Capture the cell that displays the provided text and extract its [x, y] central coordinate. 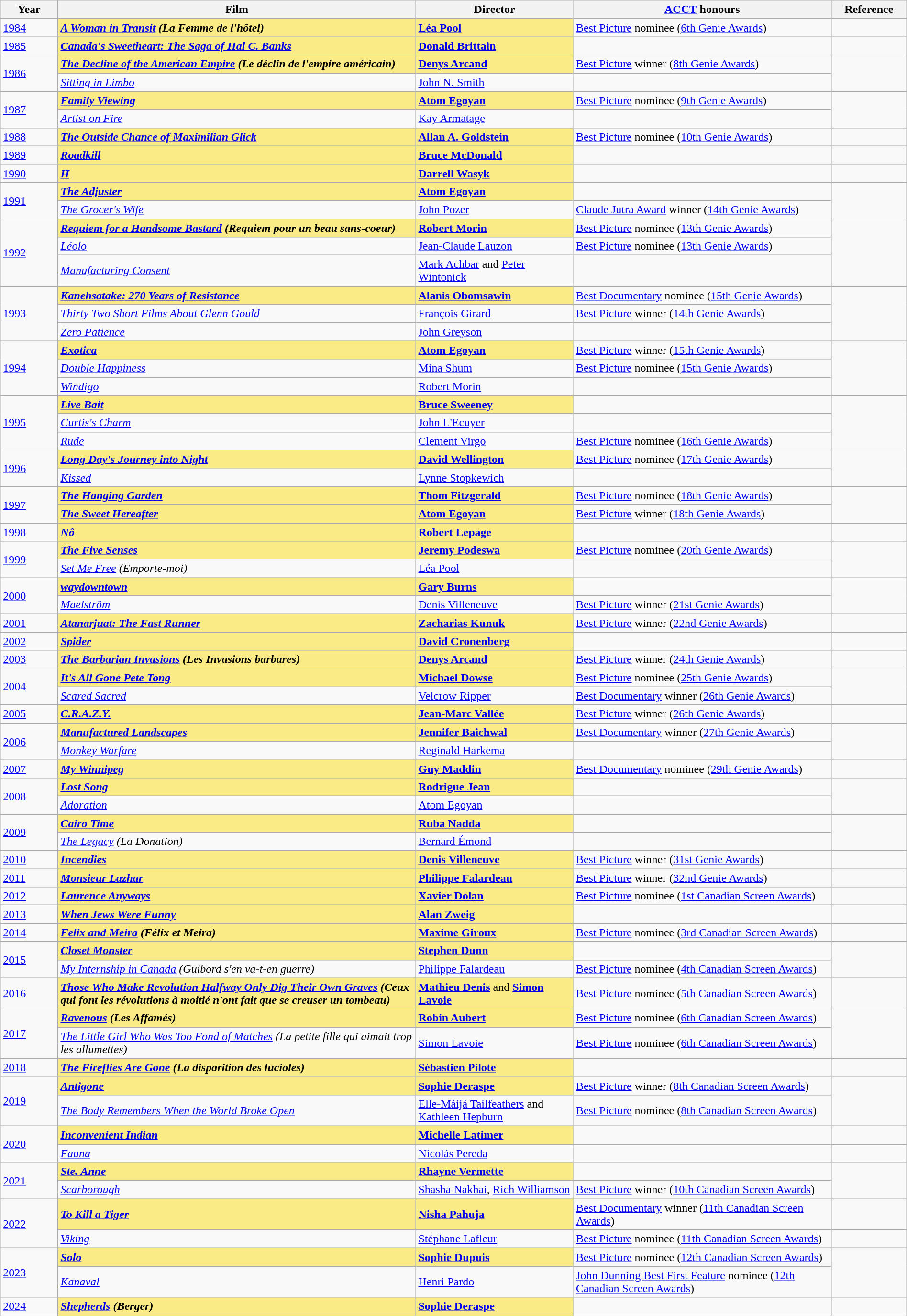
Gary Burns [495, 587]
Canada's Sweetheart: The Saga of Hal C. Banks [237, 46]
Clement Virgo [495, 441]
Artist on Fire [237, 119]
Solo [237, 1257]
Best Documentary winner (11th Canadian Screen Awards) [702, 1215]
1992 [29, 252]
Best Picture nominee (25th Genie Awards) [702, 678]
1995 [29, 423]
Thom Fitzgerald [495, 495]
The Legacy (La Donation) [237, 842]
Mathieu Denis and Simon Lavoie [495, 994]
1997 [29, 504]
The Hanging Garden [237, 495]
2002 [29, 641]
Sitting in Limbo [237, 82]
Sébastien Pilote [495, 1067]
Best Documentary winner (26th Genie Awards) [702, 696]
Requiem for a Handsome Bastard (Requiem pour un beau sans-coeur) [237, 228]
Director [495, 10]
Best Picture nominee (20th Genie Awards) [702, 550]
Roadkill [237, 155]
Best Picture nominee (8th Canadian Screen Awards) [702, 1110]
The Body Remembers When the World Broke Open [237, 1110]
2018 [29, 1067]
Alanis Obomsawin [495, 296]
Adoration [237, 805]
1991 [29, 200]
2008 [29, 796]
Double Happiness [237, 368]
John Greyson [495, 332]
Scared Sacred [237, 696]
Zero Patience [237, 332]
Robin Aubert [495, 1018]
Michael Dowse [495, 678]
1994 [29, 368]
Michelle Latimer [495, 1135]
Ste. Anne [237, 1172]
Best Picture winner (26th Genie Awards) [702, 714]
2000 [29, 596]
Best Picture winner (8th Genie Awards) [702, 64]
Shasha Nakhai, Rich Williamson [495, 1190]
Manufacturing Consent [237, 271]
1999 [29, 559]
Best Picture winner (32nd Genie Awards) [702, 878]
2022 [29, 1223]
2010 [29, 860]
The Sweet Hereafter [237, 514]
Rude [237, 441]
1984 [29, 28]
Best Picture winner (24th Genie Awards) [702, 659]
1990 [29, 173]
Jennifer Baichwal [495, 732]
Spider [237, 641]
ACCT honours [702, 10]
Best Picture nominee (5th Canadian Screen Awards) [702, 994]
2007 [29, 768]
Film [237, 10]
2005 [29, 714]
A Woman in Transit (La Femme de l'hôtel) [237, 28]
Léolo [237, 246]
2004 [29, 687]
2006 [29, 741]
Year [29, 10]
Mina Shum [495, 368]
Jean-Claude Lauzon [495, 246]
Jean-Marc Vallée [495, 714]
Best Picture nominee (16th Genie Awards) [702, 441]
Long Day's Journey into Night [237, 459]
1988 [29, 137]
Best Picture nominee (4th Canadian Screen Awards) [702, 969]
H [237, 173]
Best Picture winner (21st Genie Awards) [702, 605]
2019 [29, 1101]
Henri Pardo [495, 1282]
Best Picture nominee (18th Genie Awards) [702, 495]
Cairo Time [237, 823]
Fauna [237, 1153]
Xavier Dolan [495, 896]
Allan A. Goldstein [495, 137]
Bruce Sweeney [495, 405]
John L'Ecuyer [495, 423]
Donald Brittain [495, 46]
Inconvenient Indian [237, 1135]
The Little Girl Who Was Too Fond of Matches (La petite fille qui aimait trop les allumettes) [237, 1042]
Velcrow Ripper [495, 696]
Best Documentary nominee (29th Genie Awards) [702, 768]
Those Who Make Revolution Halfway Only Dig Their Own Graves (Ceux qui font les révolutions à moitié n'ont fait que se creuser un tombeau) [237, 994]
Zacharias Kunuk [495, 623]
Lost Song [237, 787]
Monkey Warfare [237, 750]
Alan Zweig [495, 914]
Mark Achbar and Peter Wintonick [495, 271]
The Grocer's Wife [237, 209]
Bruce McDonald [495, 155]
The Fireflies Are Gone (La disparition des lucioles) [237, 1067]
David Wellington [495, 459]
Laurence Anyways [237, 896]
2016 [29, 994]
Shepherds (Berger) [237, 1306]
2023 [29, 1273]
Incendies [237, 860]
John N. Smith [495, 82]
2015 [29, 960]
Rhayne Vermette [495, 1172]
John Dunning Best First Feature nominee (12th Canadian Screen Awards) [702, 1282]
François Girard [495, 314]
Darrell Wasyk [495, 173]
Best Documentary winner (27th Genie Awards) [702, 732]
To Kill a Tiger [237, 1215]
The Five Senses [237, 550]
Family Viewing [237, 100]
Best Picture winner (14th Genie Awards) [702, 314]
Stephen Dunn [495, 951]
Manufactured Landscapes [237, 732]
Simon Lavoie [495, 1042]
John Pozer [495, 209]
My Internship in Canada (Guibord s'en va-t-en guerre) [237, 969]
Maxime Giroux [495, 932]
2011 [29, 878]
Bernard Émond [495, 842]
Elle-Máijá Tailfeathers and Kathleen Hepburn [495, 1110]
Monsieur Lazhar [237, 878]
Reference [869, 10]
Best Picture nominee (12th Canadian Screen Awards) [702, 1257]
Lynne Stopkewich [495, 477]
Best Picture winner (22nd Genie Awards) [702, 623]
Nô [237, 532]
Windigo [237, 386]
Scarborough [237, 1190]
C.R.A.Z.Y. [237, 714]
2020 [29, 1144]
Viking [237, 1239]
Best Picture nominee (10th Genie Awards) [702, 137]
My Winnipeg [237, 768]
The Decline of the American Empire (Le déclin de l'empire américain) [237, 64]
Kanehsatake: 270 Years of Resistance [237, 296]
The Outside Chance of Maximilian Glick [237, 137]
Sophie Dupuis [495, 1257]
Guy Maddin [495, 768]
It's All Gone Pete Tong [237, 678]
The Adjuster [237, 191]
Kanaval [237, 1282]
2001 [29, 623]
2014 [29, 932]
Kay Armatage [495, 119]
Live Bait [237, 405]
Robert Lepage [495, 532]
Best Picture winner (15th Genie Awards) [702, 350]
Best Picture nominee (1st Canadian Screen Awards) [702, 896]
1987 [29, 110]
Nisha Pahuja [495, 1215]
Best Picture winner (10th Canadian Screen Awards) [702, 1190]
Best Picture nominee (6th Genie Awards) [702, 28]
1986 [29, 73]
Best Documentary nominee (15th Genie Awards) [702, 296]
Exotica [237, 350]
Closet Monster [237, 951]
Best Picture nominee (17th Genie Awards) [702, 459]
When Jews Were Funny [237, 914]
Ruba Nadda [495, 823]
Best Picture nominee (15th Genie Awards) [702, 368]
2021 [29, 1181]
Curtis's Charm [237, 423]
Rodrigue Jean [495, 787]
Thirty Two Short Films About Glenn Gould [237, 314]
Best Picture nominee (3rd Canadian Screen Awards) [702, 932]
Stéphane Lafleur [495, 1239]
1989 [29, 155]
2012 [29, 896]
Atanarjuat: The Fast Runner [237, 623]
Best Picture winner (31st Genie Awards) [702, 860]
2003 [29, 659]
2013 [29, 914]
Maelström [237, 605]
Best Picture winner (8th Canadian Screen Awards) [702, 1086]
Set Me Free (Emporte-moi) [237, 569]
1985 [29, 46]
Jeremy Podeswa [495, 550]
Best Picture winner (18th Genie Awards) [702, 514]
2009 [29, 832]
1993 [29, 314]
Claude Jutra Award winner (14th Genie Awards) [702, 209]
2017 [29, 1034]
Reginald Harkema [495, 750]
David Cronenberg [495, 641]
Nicolás Pereda [495, 1153]
1998 [29, 532]
Kissed [237, 477]
Felix and Meira (Félix et Meira) [237, 932]
waydowntown [237, 587]
Ravenous (Les Affamés) [237, 1018]
Antigone [237, 1086]
Best Picture nominee (11th Canadian Screen Awards) [702, 1239]
1996 [29, 468]
2024 [29, 1306]
The Barbarian Invasions (Les Invasions barbares) [237, 659]
Best Picture nominee (9th Genie Awards) [702, 100]
